Search for the cell housing the specified text and yield its [X, Y] center coordinate. 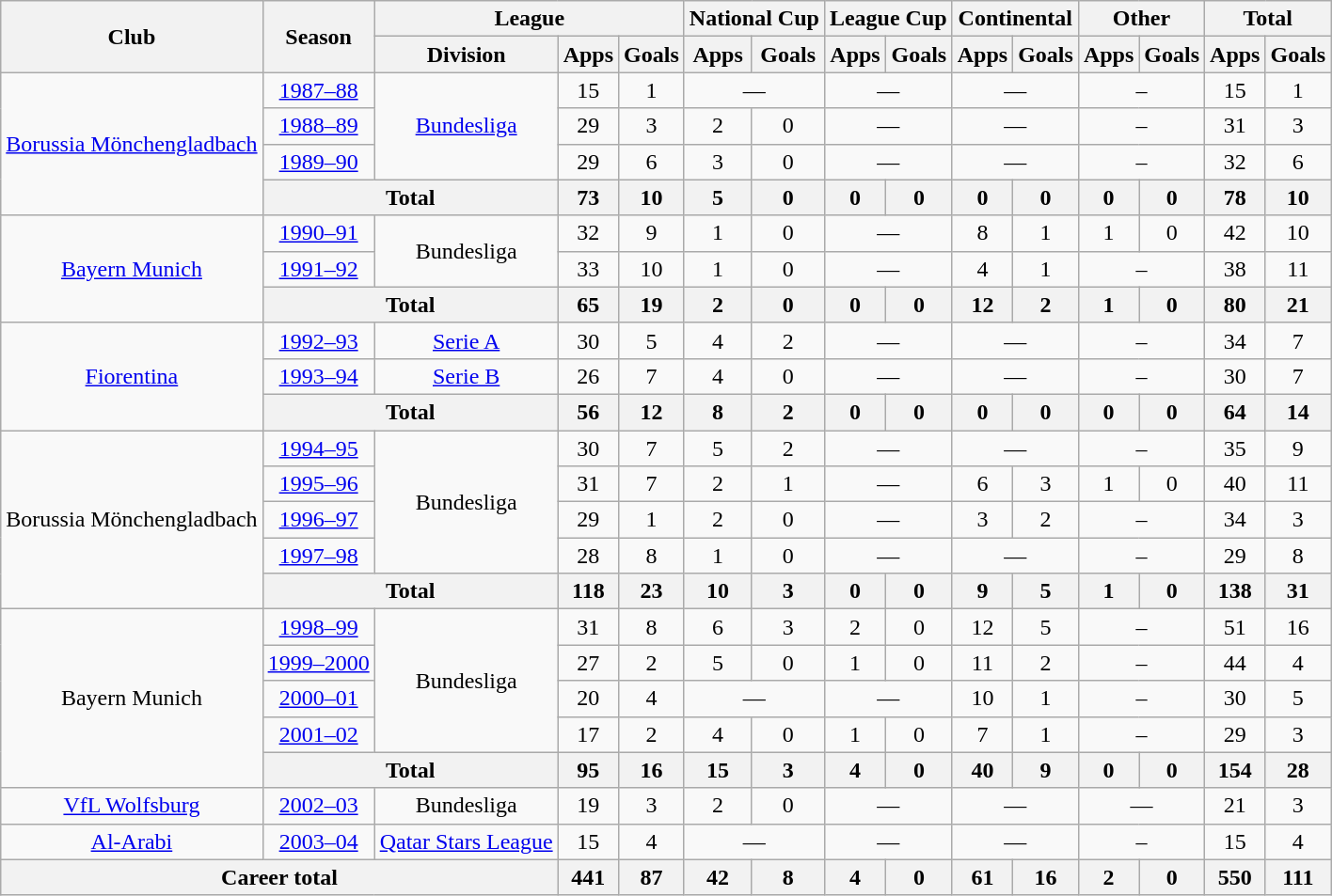
Club [132, 37]
1995–96 [318, 484]
2001–02 [318, 734]
National Cup [754, 19]
61 [982, 877]
Career total [279, 877]
154 [1235, 770]
1988–89 [318, 126]
1999–2000 [318, 663]
2003–04 [318, 841]
League [529, 19]
64 [1235, 412]
17 [588, 734]
111 [1298, 877]
87 [652, 877]
1992–93 [318, 340]
Serie B [467, 376]
51 [1235, 627]
44 [1235, 663]
118 [588, 591]
1990–91 [318, 233]
138 [1235, 591]
35 [1235, 448]
2000–01 [318, 699]
2002–03 [318, 806]
23 [652, 591]
73 [588, 197]
441 [588, 877]
20 [588, 699]
1996–97 [318, 520]
Al-Arabi [132, 841]
1994–95 [318, 448]
1998–99 [318, 627]
56 [588, 412]
VfL Wolfsburg [132, 806]
Fiorentina [132, 376]
Continental [1015, 19]
38 [1235, 269]
78 [1235, 197]
33 [588, 269]
Qatar Stars League [467, 841]
Season [318, 37]
27 [588, 663]
550 [1235, 877]
1991–92 [318, 269]
Serie A [467, 340]
Division [467, 55]
1989–90 [318, 162]
65 [588, 305]
League Cup [888, 19]
80 [1235, 305]
26 [588, 376]
1993–94 [318, 376]
1987–88 [318, 90]
14 [1298, 412]
Other [1141, 19]
1997–98 [318, 556]
95 [588, 770]
